Provide the (x, y) coordinate of the cell's center where the given text is located.  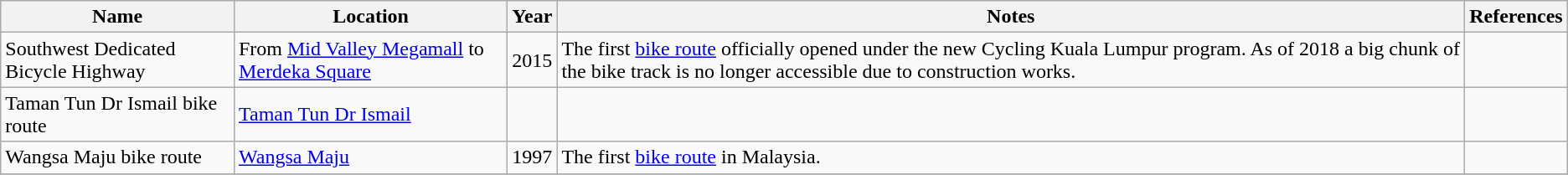
Year (533, 17)
Location (370, 17)
From Mid Valley Megamall to Merdeka Square (370, 60)
References (1516, 17)
Taman Tun Dr Ismail (370, 114)
Wangsa Maju bike route (117, 157)
1997 (533, 157)
Wangsa Maju (370, 157)
The first bike route in Malaysia. (1011, 157)
Southwest Dedicated Bicycle Highway (117, 60)
2015 (533, 60)
Notes (1011, 17)
Taman Tun Dr Ismail bike route (117, 114)
Name (117, 17)
